Find where the given text appears and provide that cell's center as (X, Y) coordinate. 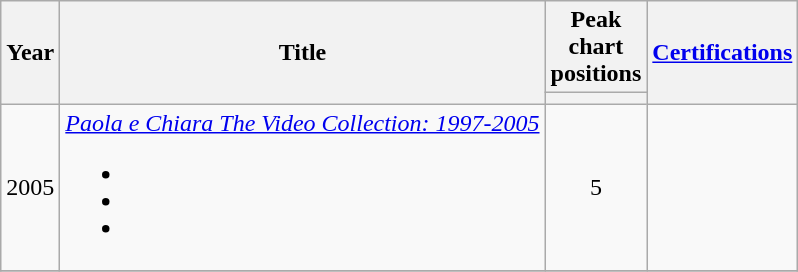
Certifications (722, 52)
Title (302, 52)
Paola e Chiara The Video Collection: 1997-2005 (302, 188)
2005 (30, 188)
5 (596, 188)
Peak chart positions (596, 47)
Year (30, 52)
